Capture the cell that displays the provided text and extract its (x, y) central coordinate. 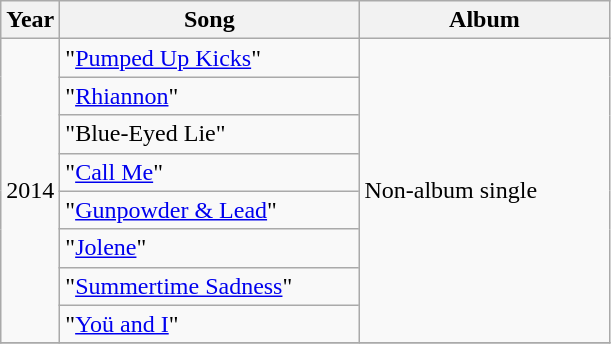
Album (484, 20)
Song (210, 20)
2014 (30, 191)
"Summertime Sadness" (210, 286)
"Rhiannon" (210, 96)
Year (30, 20)
"Jolene" (210, 248)
"Gunpowder & Lead" (210, 210)
"Blue-Eyed Lie" (210, 134)
Non-album single (484, 191)
"Call Me" (210, 172)
"Pumped Up Kicks" (210, 58)
"Yoü and I" (210, 324)
